Return (X, Y) of the center of cell containing provided text 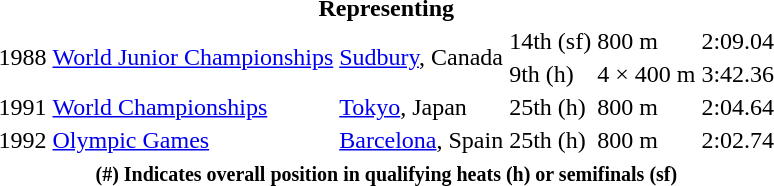
Barcelona, Spain (422, 140)
Sudbury, Canada (422, 58)
World Junior Championships (193, 58)
4 × 400 m (646, 74)
9th (h) (550, 74)
World Championships (193, 107)
Tokyo, Japan (422, 107)
14th (sf) (550, 41)
Olympic Games (193, 140)
